Provide the (x, y) coordinate of the cell's center where the given text is located.  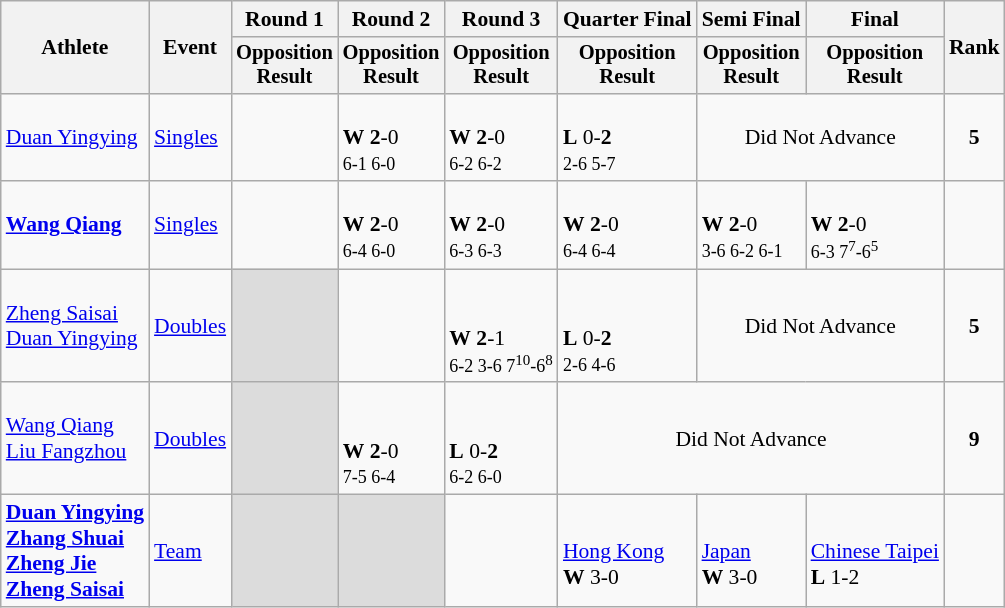
Chinese TaipeiL 1-2 (875, 551)
Event (190, 48)
Wang Qiang (75, 225)
W 2-03-6 6-2 6-1 (752, 225)
JapanW 3-0 (752, 551)
W 2-06-2 6-2 (501, 138)
L 0-26-2 6-0 (501, 439)
W 2-1 6-2 3-6 710-68 (501, 326)
Round 3 (501, 19)
Semi Final (752, 19)
L 0-22-6 4-6 (628, 326)
W 2-06-3 6-3 (501, 225)
W 2-07-5 6-4 (392, 439)
Round 2 (392, 19)
L 0-22-6 5-7 (628, 138)
Team (190, 551)
Wang QiangLiu Fangzhou (75, 439)
W 2-06-3 77-65 (875, 225)
Duan Yingying (75, 138)
Zheng SaisaiDuan Yingying (75, 326)
Hong KongW 3-0 (628, 551)
Quarter Final (628, 19)
Duan YingyingZhang ShuaiZheng JieZheng Saisai (75, 551)
9 (974, 439)
Rank (974, 48)
Round 1 (284, 19)
W 2-06-1 6-0 (392, 138)
W 2-06-4 6-0 (392, 225)
W 2-06-4 6-4 (628, 225)
Final (875, 19)
Athlete (75, 48)
